Output the [X, Y] coordinate of the center of the cell containing the given text.  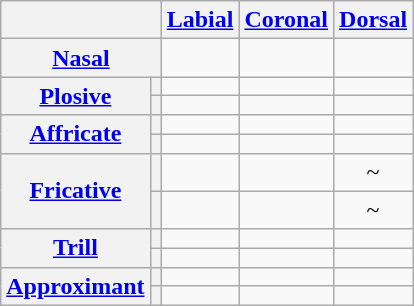
Fricative [76, 191]
Coronal [286, 20]
Nasal [81, 58]
Trill [76, 248]
Labial [200, 20]
Plosive [76, 96]
Dorsal [374, 20]
Approximant [76, 286]
Affricate [76, 134]
